Find where the given text appears and provide that cell's center as [x, y] coordinate. 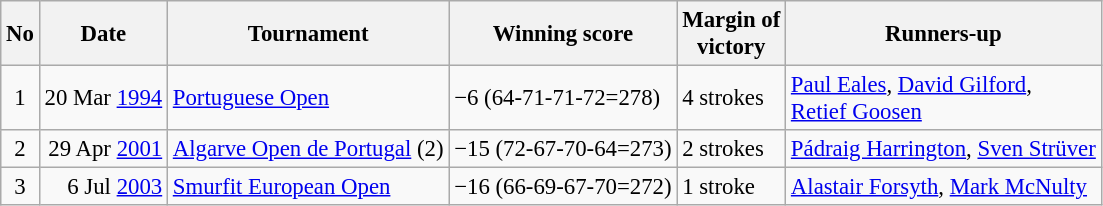
Margin ofvictory [732, 34]
Date [103, 34]
Smurfit European Open [308, 187]
Alastair Forsyth, Mark McNulty [944, 187]
6 Jul 2003 [103, 187]
1 [20, 98]
4 strokes [732, 98]
Tournament [308, 34]
−16 (66-69-67-70=272) [563, 187]
−6 (64-71-71-72=278) [563, 98]
2 strokes [732, 149]
No [20, 34]
Portuguese Open [308, 98]
Paul Eales, David Gilford, Retief Goosen [944, 98]
Pádraig Harrington, Sven Strüver [944, 149]
3 [20, 187]
Runners-up [944, 34]
29 Apr 2001 [103, 149]
2 [20, 149]
1 stroke [732, 187]
−15 (72-67-70-64=273) [563, 149]
Winning score [563, 34]
Algarve Open de Portugal (2) [308, 149]
20 Mar 1994 [103, 98]
